Locate the cell with the specified text and output its (x, y) center coordinate. 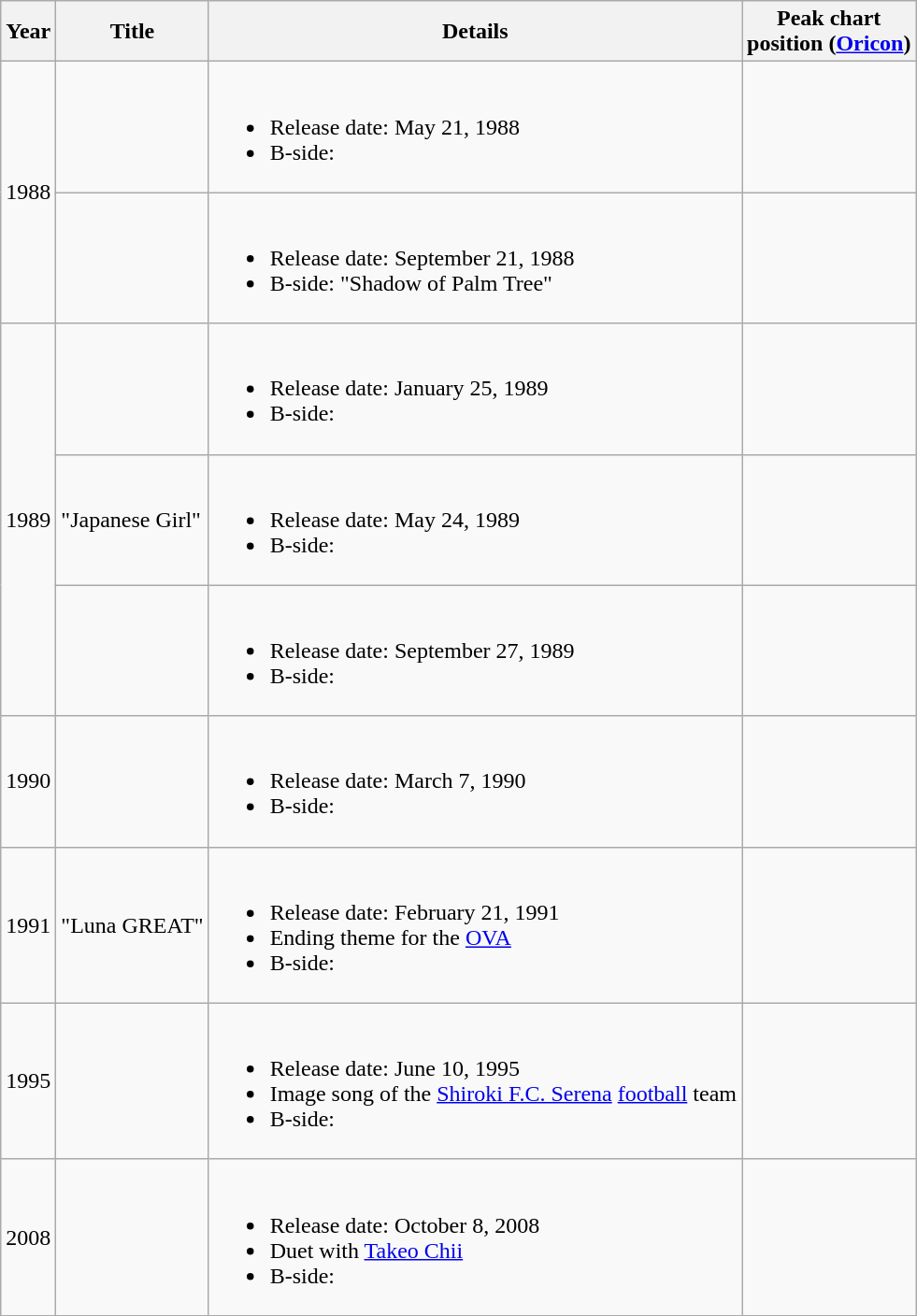
1995 (28, 1080)
Release date: September 27, 1989B-side: (475, 651)
Release date: January 25, 1989B-side: (475, 389)
Title (133, 32)
"Japanese Girl" (133, 520)
"Luna GREAT" (133, 925)
Release date: May 24, 1989B-side: (475, 520)
Release date: March 7, 1990B-side: (475, 781)
2008 (28, 1237)
Release date: October 8, 2008Duet with Takeo ChiiB-side: (475, 1237)
Peak chartposition (Oricon) (829, 32)
Release date: February 21, 1991Ending theme for the OVA B-side: (475, 925)
1989 (28, 520)
1991 (28, 925)
Details (475, 32)
Release date: June 10, 1995Image song of the Shiroki F.C. Serena football teamB-side: (475, 1080)
Year (28, 32)
Release date: May 21, 1988B-side: (475, 127)
1988 (28, 193)
Release date: September 21, 1988B-side: "Shadow of Palm Tree" (475, 258)
1990 (28, 781)
